Find where the given text appears and provide that cell's center as [x, y] coordinate. 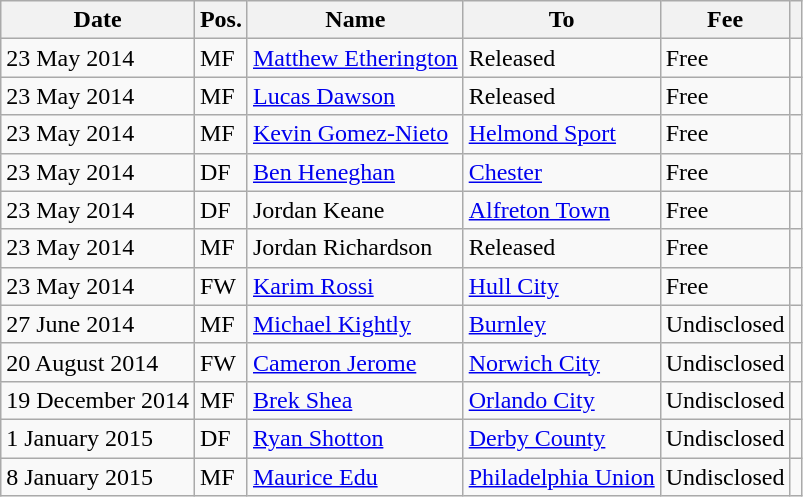
Fee [725, 20]
Kevin Gomez-Nieto [355, 134]
Alfreton Town [562, 210]
Philadelphia Union [562, 477]
Jordan Keane [355, 210]
1 January 2015 [98, 438]
Derby County [562, 438]
Maurice Edu [355, 477]
Lucas Dawson [355, 96]
To [562, 20]
Name [355, 20]
Cameron Jerome [355, 362]
Orlando City [562, 400]
19 December 2014 [98, 400]
Pos. [220, 20]
Brek Shea [355, 400]
Chester [562, 172]
Matthew Etherington [355, 58]
Karim Rossi [355, 286]
Date [98, 20]
8 January 2015 [98, 477]
Burnley [562, 324]
27 June 2014 [98, 324]
Ben Heneghan [355, 172]
Helmond Sport [562, 134]
20 August 2014 [98, 362]
Michael Kightly [355, 324]
Norwich City [562, 362]
Hull City [562, 286]
Ryan Shotton [355, 438]
Jordan Richardson [355, 248]
